Output the [X, Y] coordinate of the center of the cell containing the given text.  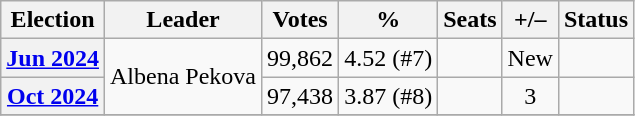
Albena Pekova [184, 77]
% [388, 20]
Status [596, 20]
Election [53, 20]
Seats [470, 20]
Oct 2024 [53, 96]
3 [530, 96]
99,862 [300, 58]
Jun 2024 [53, 58]
3.87 (#8) [388, 96]
4.52 (#7) [388, 58]
97,438 [300, 96]
New [530, 58]
Votes [300, 20]
Leader [184, 20]
+/– [530, 20]
